Capture the cell that displays the provided text and extract its (x, y) central coordinate. 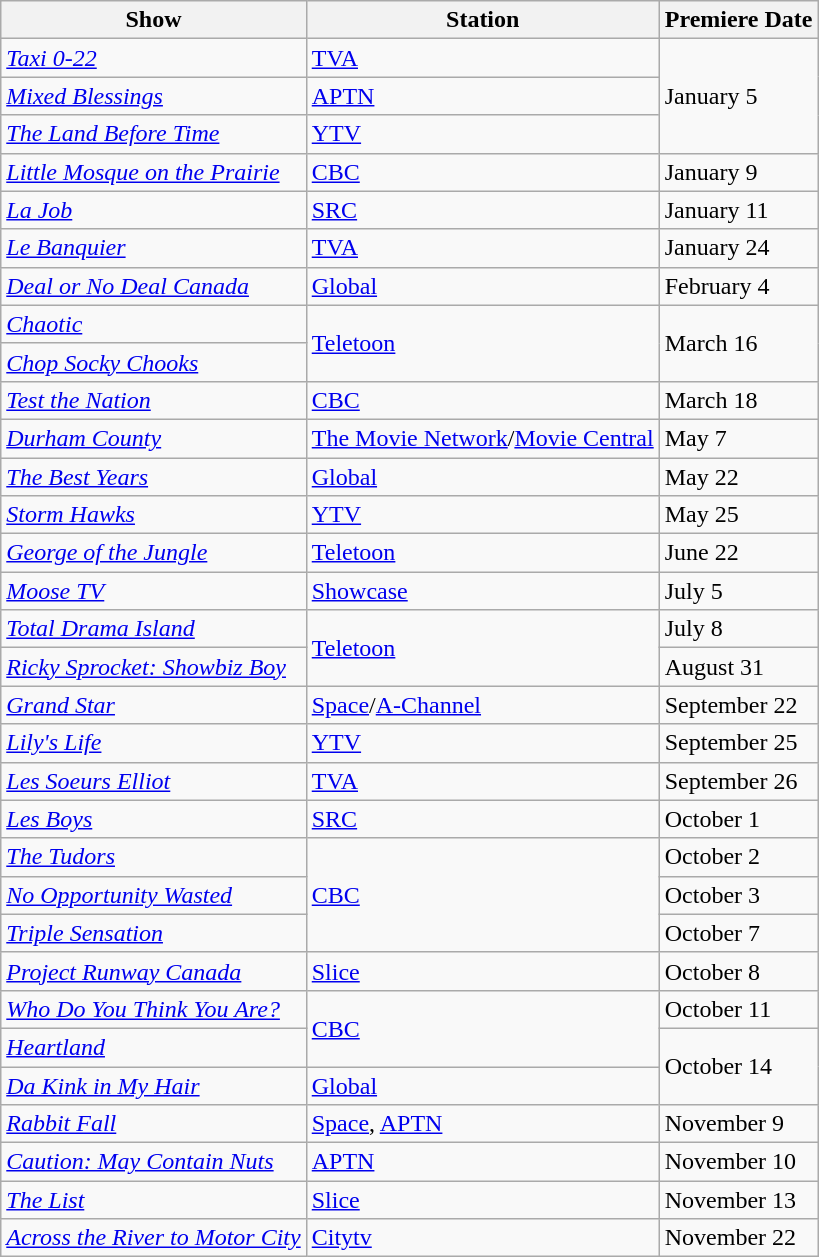
March 18 (738, 400)
The Best Years (154, 477)
The Movie Network/Movie Central (482, 438)
Mixed Blessings (154, 96)
Taxi 0-22 (154, 58)
October 14 (738, 1066)
Storm Hawks (154, 515)
The Tudors (154, 857)
June 22 (738, 553)
Test the Nation (154, 400)
Le Banquier (154, 248)
Les Boys (154, 819)
Da Kink in My Hair (154, 1085)
The Land Before Time (154, 134)
November 22 (738, 1238)
Caution: May Contain Nuts (154, 1162)
January 24 (738, 248)
Durham County (154, 438)
October 1 (738, 819)
August 31 (738, 667)
September 26 (738, 781)
Showcase (482, 591)
Grand Star (154, 705)
Deal or No Deal Canada (154, 286)
Les Soeurs Elliot (154, 781)
Across the River to Motor City (154, 1238)
Lily's Life (154, 743)
February 4 (738, 286)
No Opportunity Wasted (154, 895)
Project Runway Canada (154, 971)
July 5 (738, 591)
Who Do You Think You Are? (154, 1009)
Triple Sensation (154, 933)
October 3 (738, 895)
September 22 (738, 705)
November 9 (738, 1124)
La Job (154, 210)
Chop Socky Chooks (154, 362)
October 8 (738, 971)
May 7 (738, 438)
October 7 (738, 933)
Space, APTN (482, 1124)
October 2 (738, 857)
July 8 (738, 629)
May 22 (738, 477)
Chaotic (154, 324)
Station (482, 20)
January 9 (738, 172)
Little Mosque on the Prairie (154, 172)
Heartland (154, 1047)
October 11 (738, 1009)
Ricky Sprocket: Showbiz Boy (154, 667)
George of the Jungle (154, 553)
January 11 (738, 210)
Rabbit Fall (154, 1124)
November 13 (738, 1200)
The List (154, 1200)
March 16 (738, 343)
Citytv (482, 1238)
Space/A-Channel (482, 705)
November 10 (738, 1162)
Premiere Date (738, 20)
September 25 (738, 743)
January 5 (738, 96)
May 25 (738, 515)
Show (154, 20)
Moose TV (154, 591)
Total Drama Island (154, 629)
